Provide the (x, y) coordinate of the cell's center where the given text is located.  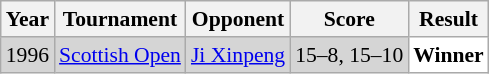
Year (28, 19)
Score (349, 19)
Result (448, 19)
Scottish Open (120, 55)
Opponent (238, 19)
15–8, 15–10 (349, 55)
1996 (28, 55)
Winner (448, 55)
Tournament (120, 19)
Ji Xinpeng (238, 55)
